Identify which cell holds the provided text, then report its (X, Y) central coordinate. 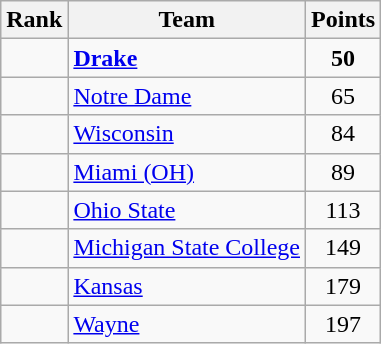
50 (344, 58)
Wayne (187, 324)
Notre Dame (187, 96)
Wisconsin (187, 134)
149 (344, 248)
113 (344, 210)
197 (344, 324)
Points (344, 20)
Kansas (187, 286)
Michigan State College (187, 248)
Rank (34, 20)
84 (344, 134)
179 (344, 286)
Team (187, 20)
Miami (OH) (187, 172)
89 (344, 172)
65 (344, 96)
Ohio State (187, 210)
Drake (187, 58)
